Detect which cell encompasses the target text, then output its [x, y] center coordinate. 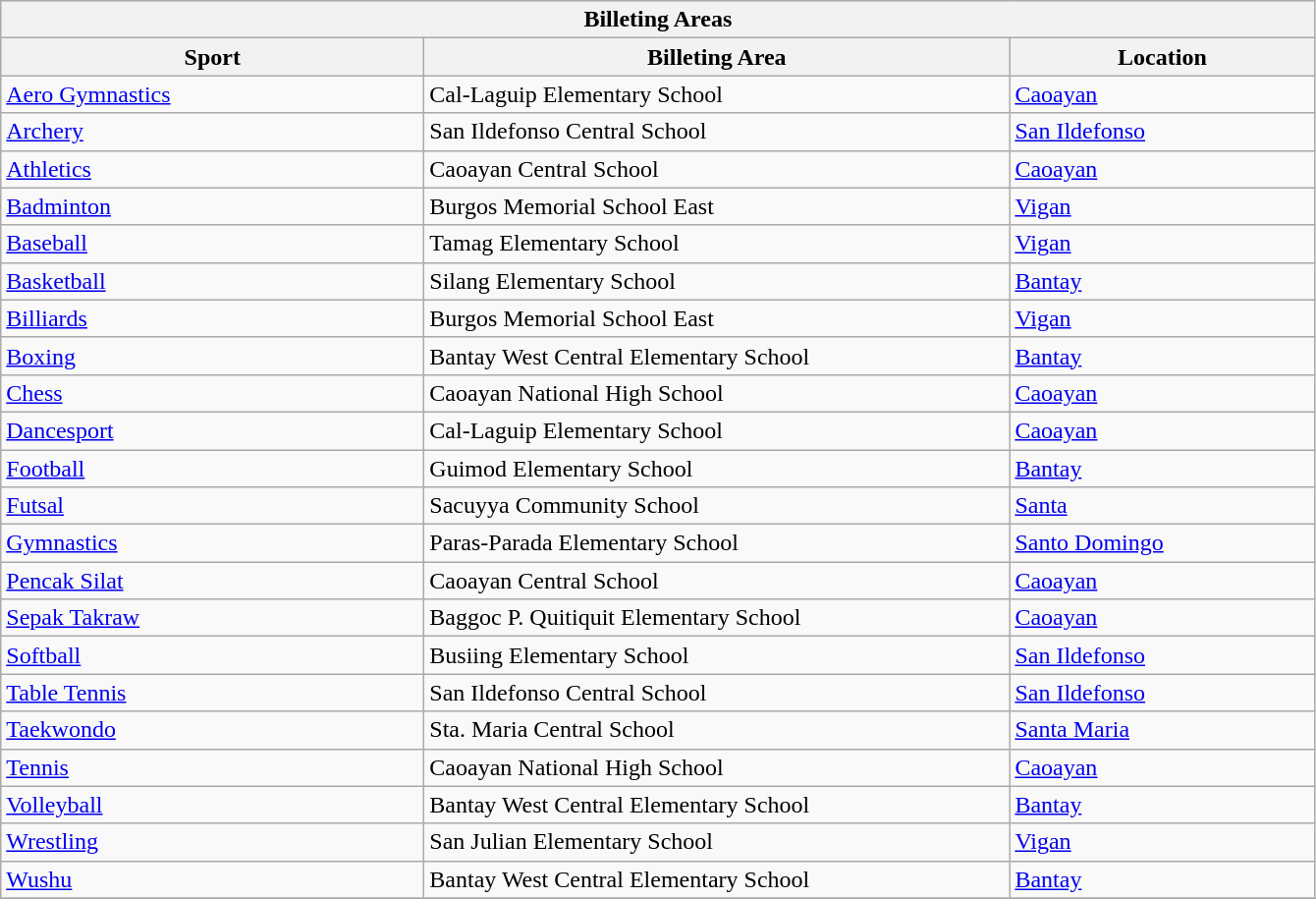
Baggoc P. Quitiquit Elementary School [717, 618]
Guimod Elementary School [717, 469]
Santo Domingo [1163, 543]
Sepak Takraw [212, 618]
Santa Maria [1163, 730]
Athletics [212, 169]
Wushu [212, 879]
Sta. Maria Central School [717, 730]
Pencak Silat [212, 581]
Wrestling [212, 842]
Billiards [212, 318]
Gymnastics [212, 543]
Tennis [212, 767]
Silang Elementary School [717, 281]
Sport [212, 57]
Sacuyya Community School [717, 506]
Tamag Elementary School [717, 244]
Aero Gymnastics [212, 94]
Softball [212, 655]
Billeting Areas [658, 20]
Baseball [212, 244]
Basketball [212, 281]
Chess [212, 393]
Billeting Area [717, 57]
Taekwondo [212, 730]
Table Tennis [212, 693]
Archery [212, 132]
Paras-Parada Elementary School [717, 543]
San Julian Elementary School [717, 842]
Dancesport [212, 430]
Football [212, 469]
Location [1163, 57]
Santa [1163, 506]
Futsal [212, 506]
Badminton [212, 206]
Volleyball [212, 805]
Boxing [212, 356]
Busiing Elementary School [717, 655]
